Scan for the cell matching the given text and deliver its [X, Y] coordinate at center. 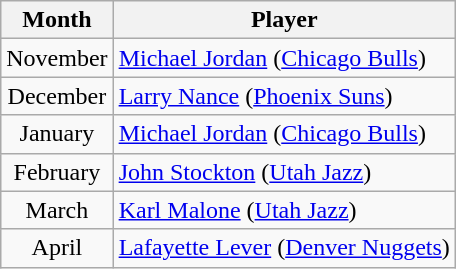
Lafayette Lever (Denver Nuggets) [284, 248]
January [57, 134]
February [57, 172]
Karl Malone (Utah Jazz) [284, 210]
John Stockton (Utah Jazz) [284, 172]
December [57, 96]
November [57, 58]
Month [57, 20]
Larry Nance (Phoenix Suns) [284, 96]
March [57, 210]
Player [284, 20]
April [57, 248]
